Return (x, y) of the center of cell containing provided text 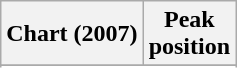
Peakposition (189, 34)
Chart (2007) (72, 34)
